Scan for the cell matching the given text and deliver its [x, y] coordinate at center. 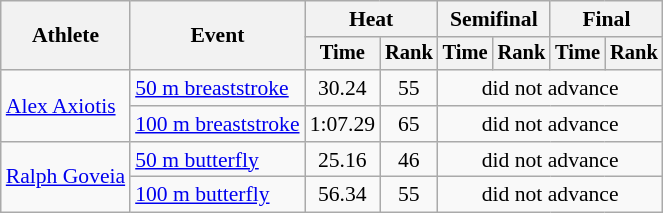
Event [217, 36]
Semifinal [494, 19]
25.16 [342, 160]
56.34 [342, 195]
Athlete [66, 36]
46 [409, 160]
100 m butterfly [217, 195]
50 m butterfly [217, 160]
Heat [372, 19]
65 [409, 124]
Alex Axiotis [66, 106]
1:07.29 [342, 124]
30.24 [342, 88]
Final [606, 19]
50 m breaststroke [217, 88]
100 m breaststroke [217, 124]
Ralph Goveia [66, 178]
